Output the [X, Y] coordinate of the center of the cell containing the given text.  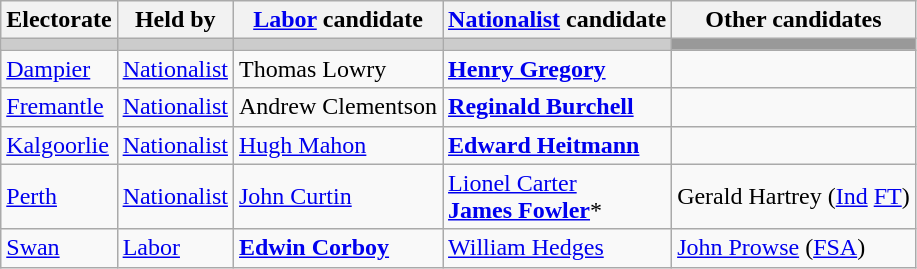
Perth [59, 196]
Thomas Lowry [338, 69]
Dampier [59, 69]
Fremantle [59, 107]
John Curtin [338, 196]
Hugh Mahon [338, 145]
Reginald Burchell [558, 107]
John Prowse (FSA) [794, 248]
Edwin Corboy [338, 248]
Andrew Clementson [338, 107]
Labor candidate [338, 20]
William Hedges [558, 248]
Nationalist candidate [558, 20]
Electorate [59, 20]
Swan [59, 248]
Gerald Hartrey (Ind FT) [794, 196]
Other candidates [794, 20]
Labor [175, 248]
Henry Gregory [558, 69]
Edward Heitmann [558, 145]
Held by [175, 20]
Lionel CarterJames Fowler* [558, 196]
Kalgoorlie [59, 145]
